Pinpoint the cell where the given text exists, returning its [X, Y] midpoint coordinate. 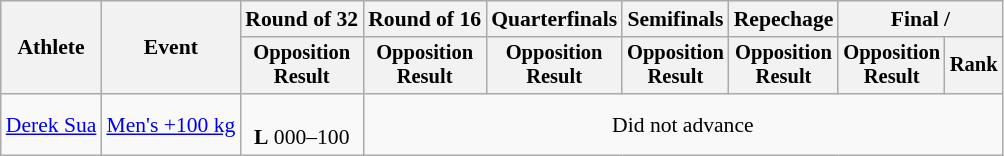
Round of 32 [302, 19]
Men's +100 kg [170, 124]
Rank [974, 66]
Did not advance [682, 124]
L 000–100 [302, 124]
Semifinals [676, 19]
Event [170, 48]
Derek Sua [52, 124]
Quarterfinals [554, 19]
Repechage [784, 19]
Round of 16 [424, 19]
Athlete [52, 48]
Final / [920, 19]
